Extract the (x, y) coordinate from the center of the cell holding the provided text.  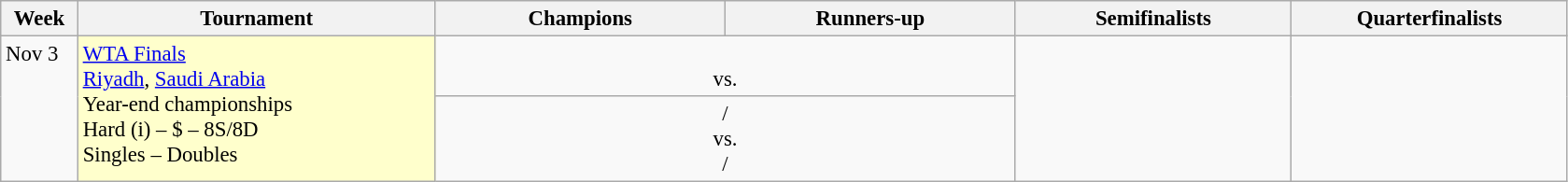
Quarterfinalists (1430, 19)
Champions (581, 19)
vs. (725, 67)
Tournament (256, 19)
Runners-up (870, 19)
Semifinalists (1153, 19)
WTA FinalsRiyadh, Saudi ArabiaYear-end championshipsHard (i) – $ – 8S/8DSingles – Doubles (256, 109)
/ vs. / (725, 139)
Week (39, 19)
Nov 3 (39, 109)
